Provide the [X, Y] coordinate of the cell's center where the given text is located.  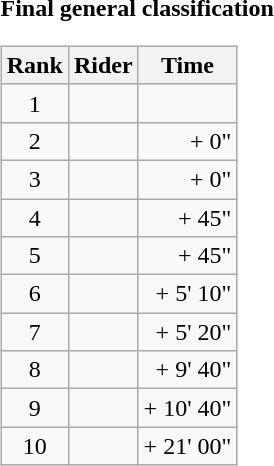
2 [34, 141]
Rank [34, 65]
+ 9' 40" [188, 370]
Time [188, 65]
+ 5' 10" [188, 294]
9 [34, 408]
+ 5' 20" [188, 332]
6 [34, 294]
5 [34, 256]
10 [34, 446]
Rider [103, 65]
1 [34, 103]
4 [34, 217]
7 [34, 332]
3 [34, 179]
8 [34, 370]
+ 21' 00" [188, 446]
+ 10' 40" [188, 408]
